Provide the [x, y] coordinate of the cell's center where the given text is located.  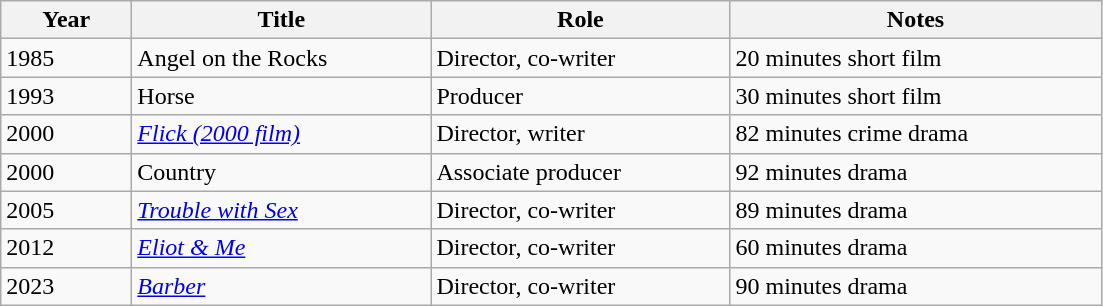
1985 [66, 58]
Flick (2000 film) [282, 134]
Trouble with Sex [282, 210]
Role [580, 20]
Associate producer [580, 172]
1993 [66, 96]
20 minutes short film [916, 58]
Eliot & Me [282, 248]
Year [66, 20]
92 minutes drama [916, 172]
60 minutes drama [916, 248]
Angel on the Rocks [282, 58]
82 minutes crime drama [916, 134]
Director, writer [580, 134]
Producer [580, 96]
Horse [282, 96]
Title [282, 20]
Notes [916, 20]
2005 [66, 210]
Barber [282, 286]
Country [282, 172]
30 minutes short film [916, 96]
89 minutes drama [916, 210]
2012 [66, 248]
90 minutes drama [916, 286]
2023 [66, 286]
